Find where the given text appears and provide that cell's center as [X, Y] coordinate. 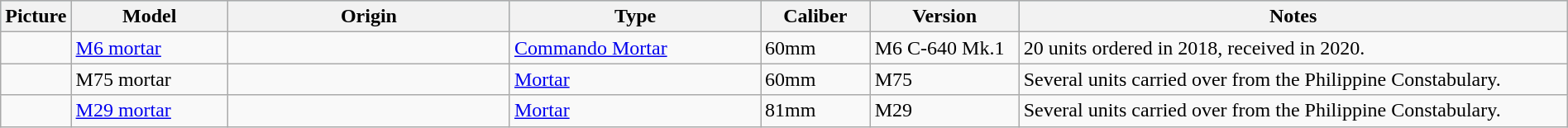
M6 mortar [149, 48]
81mm [815, 111]
Version [944, 17]
20 units ordered in 2018, received in 2020. [1293, 48]
Type [635, 17]
M29 mortar [149, 111]
M75 mortar [149, 79]
M29 [944, 111]
Model [149, 17]
M75 [944, 79]
Notes [1293, 17]
Commando Mortar [635, 48]
Origin [369, 17]
Picture [36, 17]
Caliber [815, 17]
M6 C-640 Mk.1 [944, 48]
